Determine the [X, Y] coordinate at the center of the cell enclosing the given text.  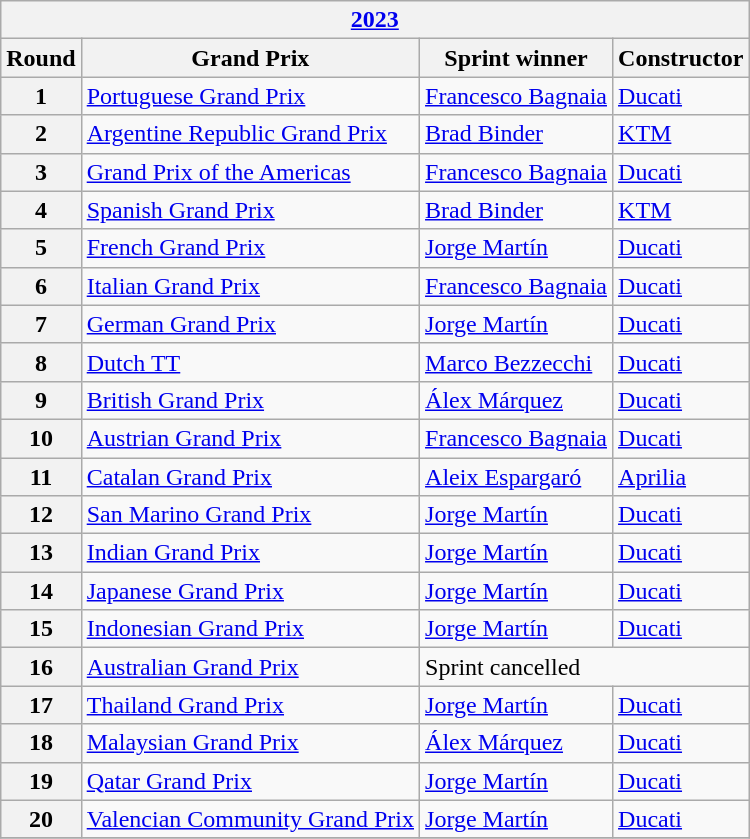
3 [41, 172]
Grand Prix [250, 58]
15 [41, 629]
Malaysian Grand Prix [250, 743]
5 [41, 248]
Austrian Grand Prix [250, 438]
11 [41, 477]
Italian Grand Prix [250, 286]
German Grand Prix [250, 324]
Marco Bezzecchi [516, 362]
Grand Prix of the Americas [250, 172]
2023 [375, 20]
19 [41, 781]
Sprint cancelled [584, 667]
16 [41, 667]
British Grand Prix [250, 400]
Indian Grand Prix [250, 553]
9 [41, 400]
18 [41, 743]
Qatar Grand Prix [250, 781]
Indonesian Grand Prix [250, 629]
Dutch TT [250, 362]
Portuguese Grand Prix [250, 96]
French Grand Prix [250, 248]
8 [41, 362]
Aprilia [681, 477]
San Marino Grand Prix [250, 515]
17 [41, 705]
Aleix Espargaró [516, 477]
20 [41, 819]
Catalan Grand Prix [250, 477]
Valencian Community Grand Prix [250, 819]
14 [41, 591]
Argentine Republic Grand Prix [250, 134]
Spanish Grand Prix [250, 210]
4 [41, 210]
12 [41, 515]
Sprint winner [516, 58]
13 [41, 553]
Japanese Grand Prix [250, 591]
Thailand Grand Prix [250, 705]
2 [41, 134]
6 [41, 286]
Constructor [681, 58]
10 [41, 438]
Australian Grand Prix [250, 667]
1 [41, 96]
7 [41, 324]
Round [41, 58]
